Extract the (x, y) coordinate from the center of the cell holding the provided text.  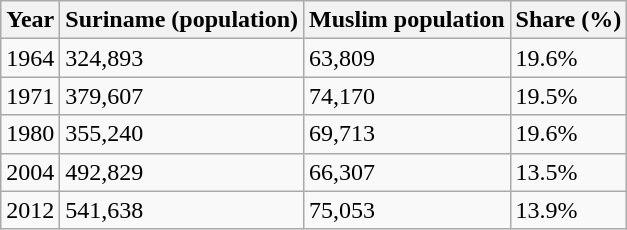
63,809 (407, 58)
324,893 (182, 58)
1964 (30, 58)
Muslim population (407, 20)
1971 (30, 96)
492,829 (182, 172)
2012 (30, 210)
1980 (30, 134)
66,307 (407, 172)
69,713 (407, 134)
2004 (30, 172)
19.5% (568, 96)
13.9% (568, 210)
13.5% (568, 172)
541,638 (182, 210)
379,607 (182, 96)
74,170 (407, 96)
Share (%) (568, 20)
Year (30, 20)
Suriname (population) (182, 20)
355,240 (182, 134)
75,053 (407, 210)
